Extract the (x, y) coordinate from the center of the cell holding the provided text.  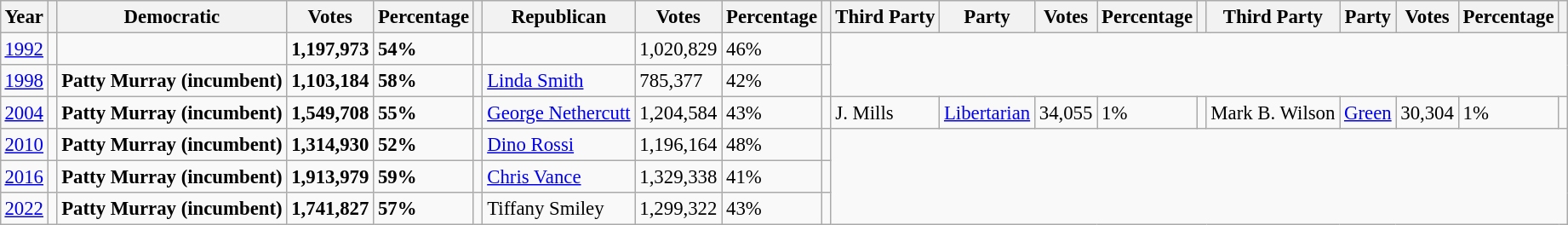
1,314,930 (330, 145)
George Nethercutt (558, 113)
2010 (24, 145)
1,549,708 (330, 113)
2004 (24, 113)
57% (424, 209)
46% (772, 49)
J. Mills (885, 113)
48% (772, 145)
Republican (558, 17)
Democratic (172, 17)
59% (424, 177)
34,055 (1066, 113)
2016 (24, 177)
Mark B. Wilson (1273, 113)
55% (424, 113)
Libertarian (987, 113)
1,196,164 (678, 145)
1,197,973 (330, 49)
Year (24, 17)
1,741,827 (330, 209)
30,304 (1427, 113)
Dino Rossi (558, 145)
1,329,338 (678, 177)
1,299,322 (678, 209)
Green (1368, 113)
41% (772, 177)
1,103,184 (330, 81)
58% (424, 81)
1,204,584 (678, 113)
42% (772, 81)
Tiffany Smiley (558, 209)
1992 (24, 49)
785,377 (678, 81)
Chris Vance (558, 177)
1998 (24, 81)
54% (424, 49)
52% (424, 145)
1,913,979 (330, 177)
Linda Smith (558, 81)
2022 (24, 209)
1,020,829 (678, 49)
